Extract the (X, Y) coordinate from the center of the cell holding the provided text.  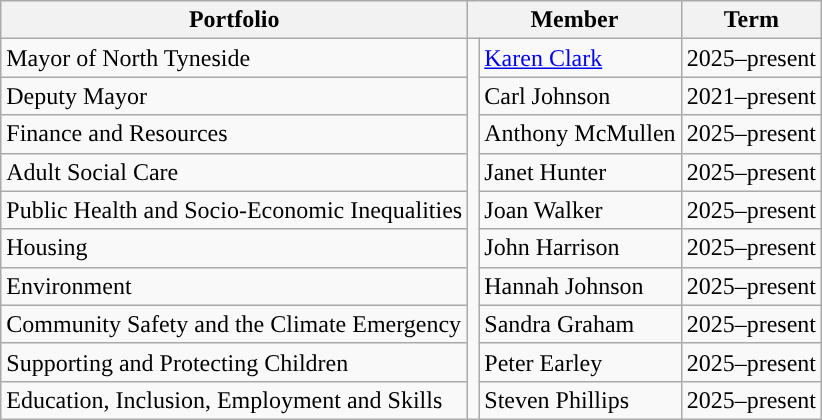
Portfolio (234, 20)
Housing (234, 248)
Anthony McMullen (580, 134)
Community Safety and the Climate Emergency (234, 324)
Education, Inclusion, Employment and Skills (234, 400)
Steven Phillips (580, 400)
Carl Johnson (580, 96)
Janet Hunter (580, 172)
Term (751, 20)
John Harrison (580, 248)
Sandra Graham (580, 324)
Member (574, 20)
2021–present (751, 96)
Deputy Mayor (234, 96)
Joan Walker (580, 210)
Hannah Johnson (580, 286)
Karen Clark (580, 58)
Public Health and Socio-Economic Inequalities (234, 210)
Peter Earley (580, 362)
Environment (234, 286)
Finance and Resources (234, 134)
Supporting and Protecting Children (234, 362)
Mayor of North Tyneside (234, 58)
Adult Social Care (234, 172)
